Output the (x, y) coordinate of the center of the cell containing the given text.  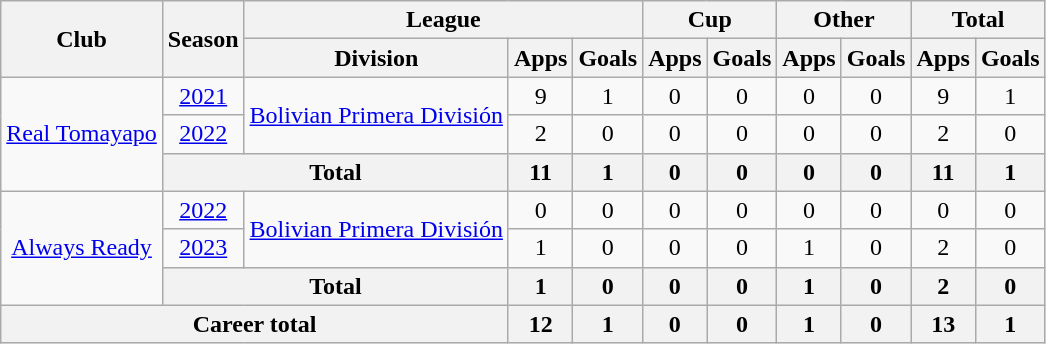
Division (376, 58)
Real Tomayapo (82, 134)
Other (844, 20)
Cup (710, 20)
12 (540, 324)
Career total (255, 324)
Club (82, 39)
Season (203, 39)
League (444, 20)
2023 (203, 248)
2021 (203, 96)
13 (943, 324)
Always Ready (82, 248)
